Locate the cell with the specified text and output its (X, Y) center coordinate. 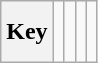
Key (27, 32)
